Provide the (x, y) coordinate of the cell's center where the given text is located.  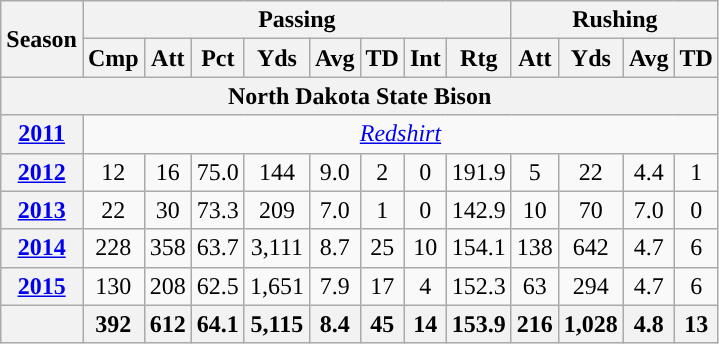
2 (382, 172)
130 (113, 286)
358 (168, 248)
612 (168, 324)
12 (113, 172)
152.3 (478, 286)
70 (590, 210)
Int (425, 58)
16 (168, 172)
1,028 (590, 324)
209 (276, 210)
2011 (42, 134)
62.5 (218, 286)
8.4 (334, 324)
Rushing (614, 20)
144 (276, 172)
Season (42, 39)
30 (168, 210)
75.0 (218, 172)
Pct (218, 58)
5 (534, 172)
Cmp (113, 58)
2015 (42, 286)
8.7 (334, 248)
142.9 (478, 210)
7.9 (334, 286)
208 (168, 286)
138 (534, 248)
4 (425, 286)
2013 (42, 210)
153.9 (478, 324)
Redshirt (400, 134)
228 (113, 248)
Rtg (478, 58)
25 (382, 248)
Passing (296, 20)
4.8 (648, 324)
4.4 (648, 172)
63 (534, 286)
154.1 (478, 248)
45 (382, 324)
3,111 (276, 248)
294 (590, 286)
191.9 (478, 172)
2012 (42, 172)
2014 (42, 248)
North Dakota State Bison (360, 96)
17 (382, 286)
9.0 (334, 172)
392 (113, 324)
73.3 (218, 210)
216 (534, 324)
1,651 (276, 286)
13 (696, 324)
63.7 (218, 248)
14 (425, 324)
64.1 (218, 324)
5,115 (276, 324)
642 (590, 248)
